Return the [x, y] coordinate for the center point of the cell that contains the specified text.  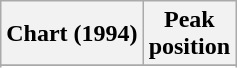
Peakposition [189, 34]
Chart (1994) [72, 34]
